From the cell containing the given text, extract its center point as (X, Y) coordinate. 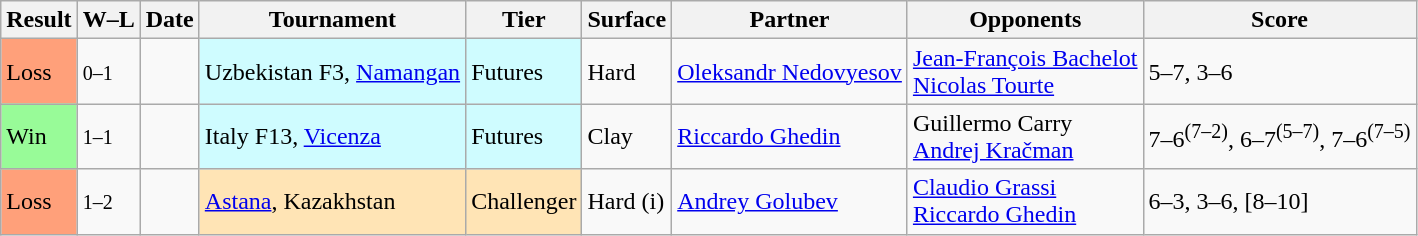
Score (1280, 20)
0–1 (108, 72)
Date (170, 20)
Win (39, 136)
Result (39, 20)
Challenger (524, 202)
Italy F13, Vicenza (332, 136)
Partner (790, 20)
5–7, 3–6 (1280, 72)
Andrey Golubev (790, 202)
Riccardo Ghedin (790, 136)
Opponents (1025, 20)
Hard (627, 72)
1–1 (108, 136)
Clay (627, 136)
Tournament (332, 20)
Jean-François Bachelot Nicolas Tourte (1025, 72)
Tier (524, 20)
Astana, Kazakhstan (332, 202)
Surface (627, 20)
6–3, 3–6, [8–10] (1280, 202)
7–6(7–2), 6–7(5–7), 7–6(7–5) (1280, 136)
Guillermo Carry Andrej Kračman (1025, 136)
Claudio Grassi Riccardo Ghedin (1025, 202)
Uzbekistan F3, Namangan (332, 72)
Hard (i) (627, 202)
Oleksandr Nedovyesov (790, 72)
W–L (108, 20)
1–2 (108, 202)
